Capture the cell that displays the provided text and extract its (X, Y) central coordinate. 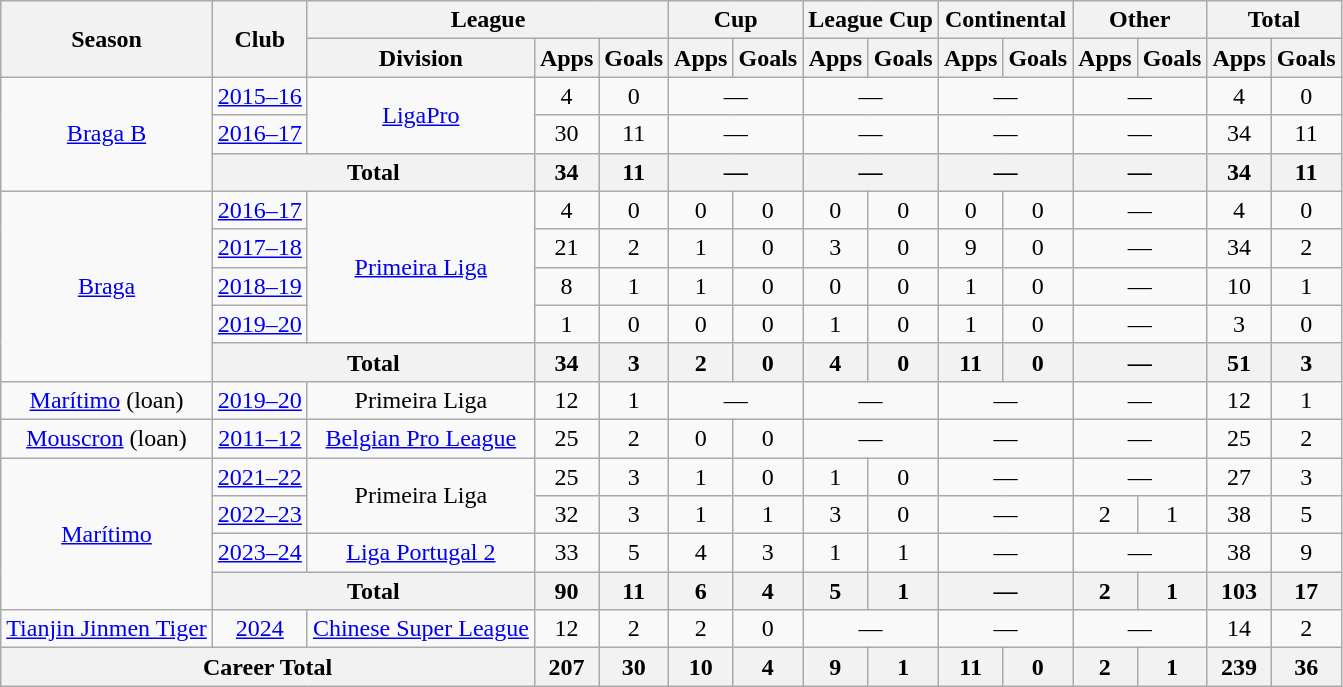
Chinese Super League (420, 629)
Mouscron (loan) (107, 438)
League (488, 20)
Marítimo (107, 534)
Continental (1005, 20)
33 (566, 553)
2011–12 (260, 438)
2023–24 (260, 553)
Liga Portugal 2 (420, 553)
Tianjin Jinmen Tiger (107, 629)
14 (1239, 629)
51 (1239, 362)
2017–18 (260, 248)
Other (1140, 20)
Belgian Pro League (420, 438)
239 (1239, 667)
League Cup (871, 20)
2022–23 (260, 515)
2015–16 (260, 96)
Marítimo (loan) (107, 400)
Cup (736, 20)
Division (420, 58)
36 (1306, 667)
LigaPro (420, 115)
Club (260, 39)
Career Total (268, 667)
2024 (260, 629)
103 (1239, 591)
32 (566, 515)
207 (566, 667)
21 (566, 248)
17 (1306, 591)
8 (566, 286)
Braga B (107, 134)
Braga (107, 286)
Season (107, 39)
6 (701, 591)
90 (566, 591)
27 (1239, 477)
2021–22 (260, 477)
2018–19 (260, 286)
